Pinpoint the cell where the given text exists, returning its (x, y) midpoint coordinate. 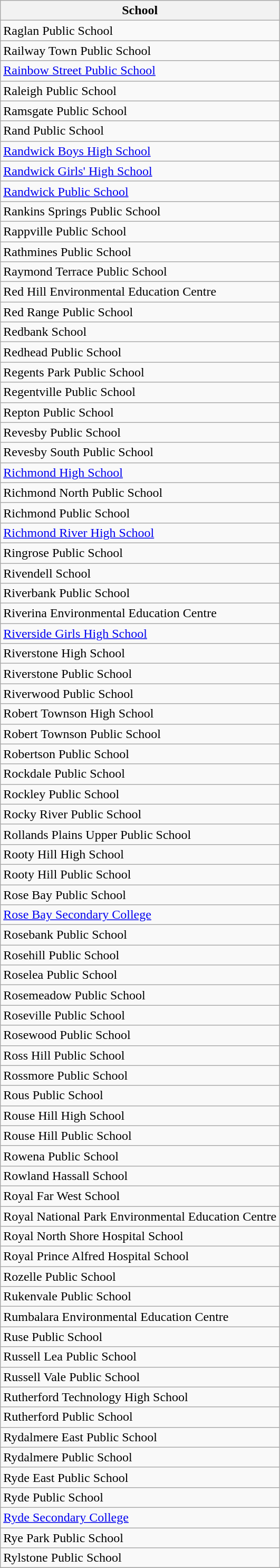
Rockley Public School (140, 794)
Russell Lea Public School (140, 1357)
Rous Public School (140, 1095)
Rumbalara Environmental Education Centre (140, 1317)
Raleigh Public School (140, 91)
Rainbow Street Public School (140, 71)
Robert Townson Public School (140, 734)
Royal Prince Alfred Hospital School (140, 1257)
Rand Public School (140, 131)
Rocky River Public School (140, 814)
Ramsgate Public School (140, 111)
Rosewood Public School (140, 1035)
Russell Vale Public School (140, 1377)
Railway Town Public School (140, 51)
Rowland Hassall School (140, 1176)
Riverside Girls High School (140, 634)
Ruse Public School (140, 1337)
Rosehill Public School (140, 955)
Royal Far West School (140, 1196)
Redbank School (140, 332)
Richmond Public School (140, 513)
Randwick Public School (140, 191)
Rivendell School (140, 573)
Randwick Boys High School (140, 151)
Rosemeadow Public School (140, 995)
Rose Bay Secondary College (140, 915)
Raymond Terrace Public School (140, 272)
Repton Public School (140, 412)
Red Range Public School (140, 312)
Rockdale Public School (140, 774)
Rooty Hill Public School (140, 874)
Robert Townson High School (140, 714)
Riverstone High School (140, 654)
Revesby South Public School (140, 452)
Rutherford Technology High School (140, 1397)
Rooty Hill High School (140, 854)
Richmond North Public School (140, 493)
Rukenvale Public School (140, 1297)
Rankins Springs Public School (140, 211)
Regentville Public School (140, 392)
Rylstone Public School (140, 1558)
Rozelle Public School (140, 1277)
Riverbank Public School (140, 593)
Rollands Plains Upper Public School (140, 834)
Randwick Girls' High School (140, 171)
Raglan Public School (140, 31)
Riverwood Public School (140, 694)
Roseville Public School (140, 1015)
Red Hill Environmental Education Centre (140, 292)
Ryde Secondary College (140, 1517)
Ross Hill Public School (140, 1055)
Riverstone Public School (140, 674)
Riverina Environmental Education Centre (140, 613)
Royal North Shore Hospital School (140, 1236)
Rossmore Public School (140, 1075)
Roselea Public School (140, 975)
Rydalmere East Public School (140, 1437)
Redhead Public School (140, 352)
Rappville Public School (140, 231)
Regents Park Public School (140, 372)
Ringrose Public School (140, 553)
Revesby Public School (140, 432)
Richmond High School (140, 473)
Rathmines Public School (140, 252)
Ryde Public School (140, 1497)
Rosebank Public School (140, 935)
Robertson Public School (140, 754)
School (140, 11)
Rouse Hill Public School (140, 1136)
Rowena Public School (140, 1156)
Richmond River High School (140, 533)
Rye Park Public School (140, 1538)
Rose Bay Public School (140, 895)
Rutherford Public School (140, 1417)
Royal National Park Environmental Education Centre (140, 1216)
Rouse Hill High School (140, 1116)
Rydalmere Public School (140, 1457)
Ryde East Public School (140, 1477)
